Locate the cell with the specified text and output its (X, Y) center coordinate. 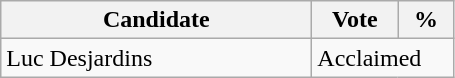
Candidate (156, 20)
Vote (355, 20)
Acclaimed (383, 58)
Luc Desjardins (156, 58)
% (426, 20)
